Pinpoint the cell where the given text exists, returning its [x, y] midpoint coordinate. 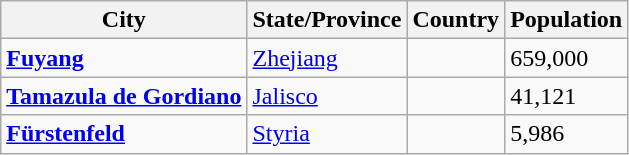
659,000 [566, 58]
State/Province [327, 20]
Styria [327, 134]
City [124, 20]
Country [456, 20]
5,986 [566, 134]
Tamazula de Gordiano [124, 96]
41,121 [566, 96]
Fuyang [124, 58]
Fürstenfeld [124, 134]
Jalisco [327, 96]
Zhejiang [327, 58]
Population [566, 20]
